Search for the cell housing the specified text and yield its [X, Y] center coordinate. 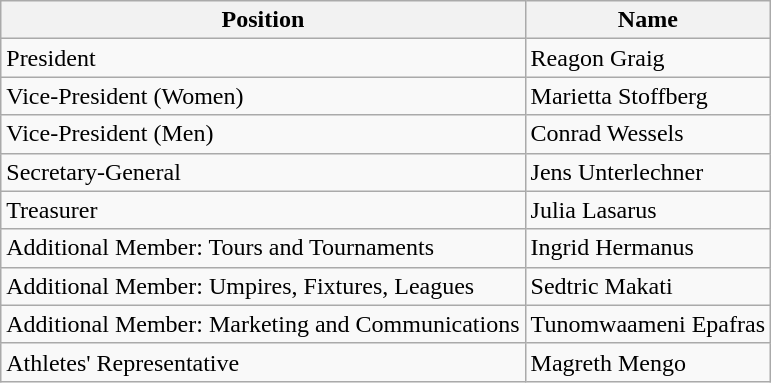
Secretary-General [263, 172]
Julia Lasarus [648, 210]
Jens Unterlechner [648, 172]
Additional Member: Tours and Tournaments [263, 248]
Position [263, 20]
Treasurer [263, 210]
Magreth Mengo [648, 362]
Reagon Graig [648, 58]
Marietta Stoffberg [648, 96]
Additional Member: Umpires, Fixtures, Leagues [263, 286]
Name [648, 20]
President [263, 58]
Sedtric Makati [648, 286]
Conrad Wessels [648, 134]
Athletes' Representative [263, 362]
Vice-President (Men) [263, 134]
Additional Member: Marketing and Communications [263, 324]
Tunomwaameni Epafras [648, 324]
Vice-President (Women) [263, 96]
Ingrid Hermanus [648, 248]
